Pinpoint the cell where the given text exists, returning its [x, y] midpoint coordinate. 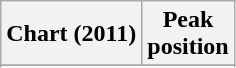
Peakposition [188, 34]
Chart (2011) [72, 34]
